Extract the (x, y) coordinate from the center of the cell holding the provided text.  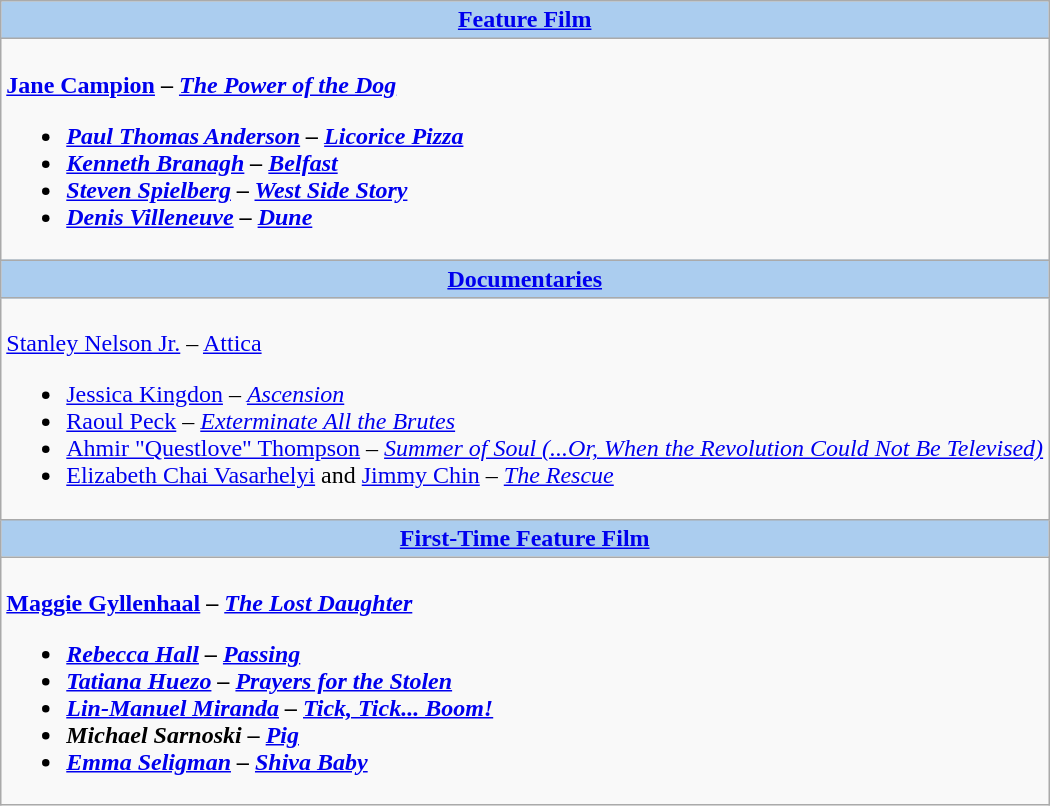
Documentaries (525, 279)
First-Time Feature Film (525, 538)
Feature Film (525, 20)
